From the cell containing the given text, extract its center point as [X, Y] coordinate. 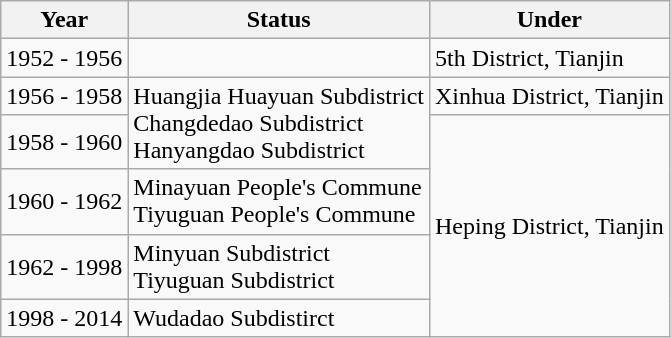
Under [549, 20]
1958 - 1960 [64, 142]
5th District, Tianjin [549, 58]
1960 - 1962 [64, 202]
Xinhua District, Tianjin [549, 96]
Heping District, Tianjin [549, 226]
1956 - 1958 [64, 96]
Status [279, 20]
Minayuan People's CommuneTiyuguan People's Commune [279, 202]
Year [64, 20]
Minyuan SubdistrictTiyuguan Subdistrict [279, 266]
1962 - 1998 [64, 266]
1998 - 2014 [64, 318]
1952 - 1956 [64, 58]
Wudadao Subdistirct [279, 318]
Huangjia Huayuan SubdistrictChangdedao SubdistrictHanyangdao Subdistrict [279, 123]
